Find where the given text appears and provide that cell's center as [X, Y] coordinate. 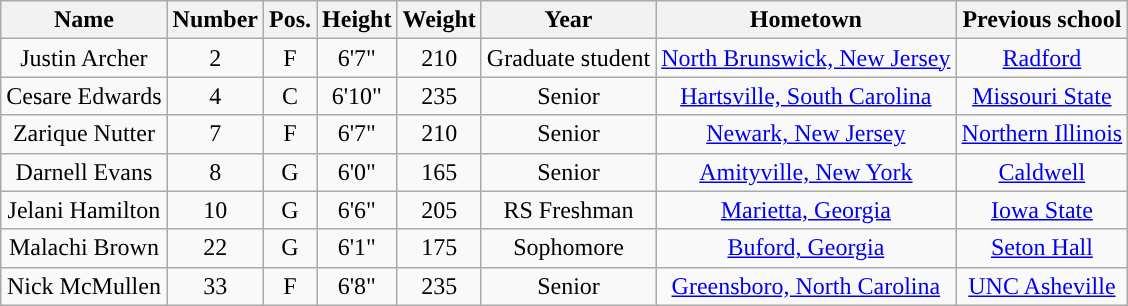
Marietta, Georgia [806, 210]
Graduate student [568, 58]
Pos. [290, 20]
North Brunswick, New Jersey [806, 58]
Number [215, 20]
Weight [439, 20]
8 [215, 172]
6'10" [357, 96]
C [290, 96]
Name [84, 20]
Zarique Nutter [84, 134]
Iowa State [1042, 210]
6'8" [357, 286]
Newark, New Jersey [806, 134]
Darnell Evans [84, 172]
Northern Illinois [1042, 134]
Amityville, New York [806, 172]
Justin Archer [84, 58]
Sophomore [568, 248]
6'6" [357, 210]
Radford [1042, 58]
Year [568, 20]
22 [215, 248]
Greensboro, North Carolina [806, 286]
6'1" [357, 248]
7 [215, 134]
Height [357, 20]
Jelani Hamilton [84, 210]
RS Freshman [568, 210]
Buford, Georgia [806, 248]
Hartsville, South Carolina [806, 96]
Malachi Brown [84, 248]
UNC Asheville [1042, 286]
10 [215, 210]
205 [439, 210]
Seton Hall [1042, 248]
Missouri State [1042, 96]
6'0" [357, 172]
165 [439, 172]
Caldwell [1042, 172]
175 [439, 248]
33 [215, 286]
Previous school [1042, 20]
Cesare Edwards [84, 96]
Nick McMullen [84, 286]
4 [215, 96]
2 [215, 58]
Hometown [806, 20]
